Capture the cell that displays the provided text and extract its [x, y] central coordinate. 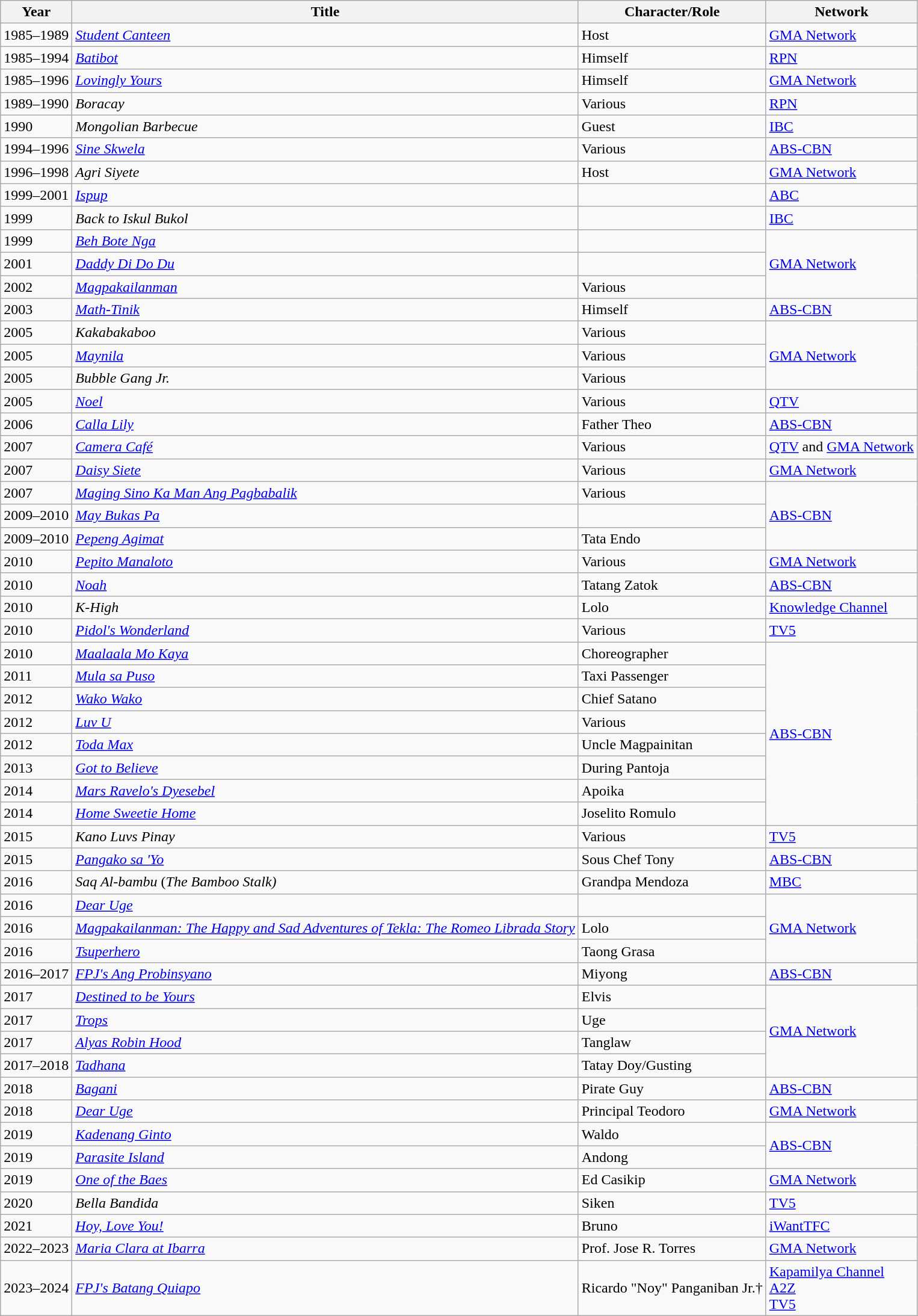
1985–1996 [36, 81]
Joselito Romulo [672, 814]
2021 [36, 1226]
Taong Grasa [672, 951]
Tanglaw [672, 1043]
Noah [325, 584]
Back to Iskul Bukol [325, 218]
Math-Tinik [325, 310]
2003 [36, 310]
2013 [36, 768]
Lovingly Yours [325, 81]
Tatay Doy/Gusting [672, 1066]
Maalaala Mo Kaya [325, 653]
Character/Role [672, 12]
Batibot [325, 58]
Agri Siyete [325, 172]
Daisy Siete [325, 470]
1994–1996 [36, 149]
Ispup [325, 195]
Sine Skwela [325, 149]
Sous Chef Tony [672, 859]
1996–1998 [36, 172]
Noel [325, 401]
2023–2024 [36, 1288]
May Bukas Pa [325, 516]
1999–2001 [36, 195]
Maynila [325, 356]
Trops [325, 1020]
Kakabakaboo [325, 333]
2006 [36, 424]
Camera Café [325, 447]
Pidol's Wonderland [325, 630]
Elvis [672, 996]
Uncle Magpainitan [672, 745]
FPJ's Ang Probinsyano [325, 974]
Mongolian Barbecue [325, 126]
Miyong [672, 974]
Student Canteen [325, 35]
Bella Bandida [325, 1203]
Pepeng Agimat [325, 539]
Tata Endo [672, 539]
QTV [841, 401]
Hoy, Love You! [325, 1226]
Andong [672, 1157]
Pirate Guy [672, 1089]
Luv U [325, 722]
Network [841, 12]
1985–1989 [36, 35]
Bruno [672, 1226]
2022–2023 [36, 1249]
1989–1990 [36, 103]
Prof. Jose R. Torres [672, 1249]
Saq Al-bambu (The Bamboo Stalk) [325, 882]
Waldo [672, 1134]
During Pantoja [672, 768]
Wako Wako [325, 699]
Daddy Di Do Du [325, 264]
One of the Baes [325, 1180]
Toda Max [325, 745]
Ricardo "Noy" Panganiban Jr.† [672, 1288]
2011 [36, 676]
Kadenang Ginto [325, 1134]
Kapamilya ChannelA2ZTV5 [841, 1288]
Tsuperhero [325, 951]
Kano Luvs Pinay [325, 836]
Year [36, 12]
Tadhana [325, 1066]
iWantTFC [841, 1226]
Uge [672, 1020]
Magpakailanman [325, 287]
Magpakailanman: The Happy and Sad Adventures of Tekla: The Romeo Librada Story [325, 928]
2016–2017 [36, 974]
Knowledge Channel [841, 607]
Principal Teodoro [672, 1111]
FPJ's Batang Quiapo [325, 1288]
2002 [36, 287]
Home Sweetie Home [325, 814]
Choreographer [672, 653]
Mula sa Puso [325, 676]
MBC [841, 882]
2020 [36, 1203]
Father Theo [672, 424]
Pepito Manaloto [325, 561]
QTV and GMA Network [841, 447]
Beh Bote Nga [325, 241]
Tatang Zatok [672, 584]
Chief Satano [672, 699]
Siken [672, 1203]
ABC [841, 195]
Grandpa Mendoza [672, 882]
Alyas Robin Hood [325, 1043]
Title [325, 12]
Got to Believe [325, 768]
Calla Lily [325, 424]
Guest [672, 126]
Apoika [672, 791]
Bubble Gang Jr. [325, 378]
Parasite Island [325, 1157]
Bagani [325, 1089]
K-High [325, 607]
2001 [36, 264]
Maging Sino Ka Man Ang Pagbabalik [325, 493]
Pangako sa 'Yo [325, 859]
Mars Ravelo's Dyesebel [325, 791]
Boracay [325, 103]
1985–1994 [36, 58]
Maria Clara at Ibarra [325, 1249]
2017–2018 [36, 1066]
Taxi Passenger [672, 676]
Ed Casikip [672, 1180]
1990 [36, 126]
Destined to be Yours [325, 996]
